Return the (x, y) coordinate for the center point of the cell that contains the specified text.  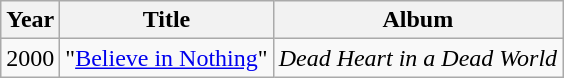
Title (166, 20)
2000 (30, 58)
Year (30, 20)
"Believe in Nothing" (166, 58)
Dead Heart in a Dead World (418, 58)
Album (418, 20)
